From the cell containing the given text, extract its center point as [x, y] coordinate. 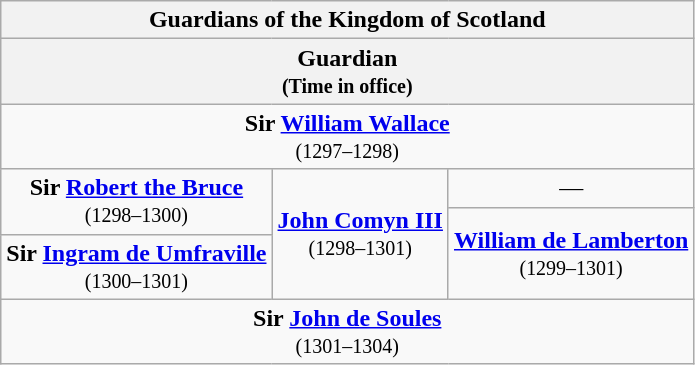
Sir Ingram de Umfraville(1300–1301) [136, 266]
Guardian(Time in office) [348, 72]
Guardians of the Kingdom of Scotland [348, 20]
John Comyn III(1298–1301) [360, 234]
Sir William Wallace (1297–1298) [348, 136]
Sir John de Soules(1301–1304) [348, 332]
William de Lamberton(1299–1301) [570, 253]
— [570, 188]
Sir Robert the Bruce(1298–1300) [136, 202]
